Return (X, Y) of the center of cell containing provided text 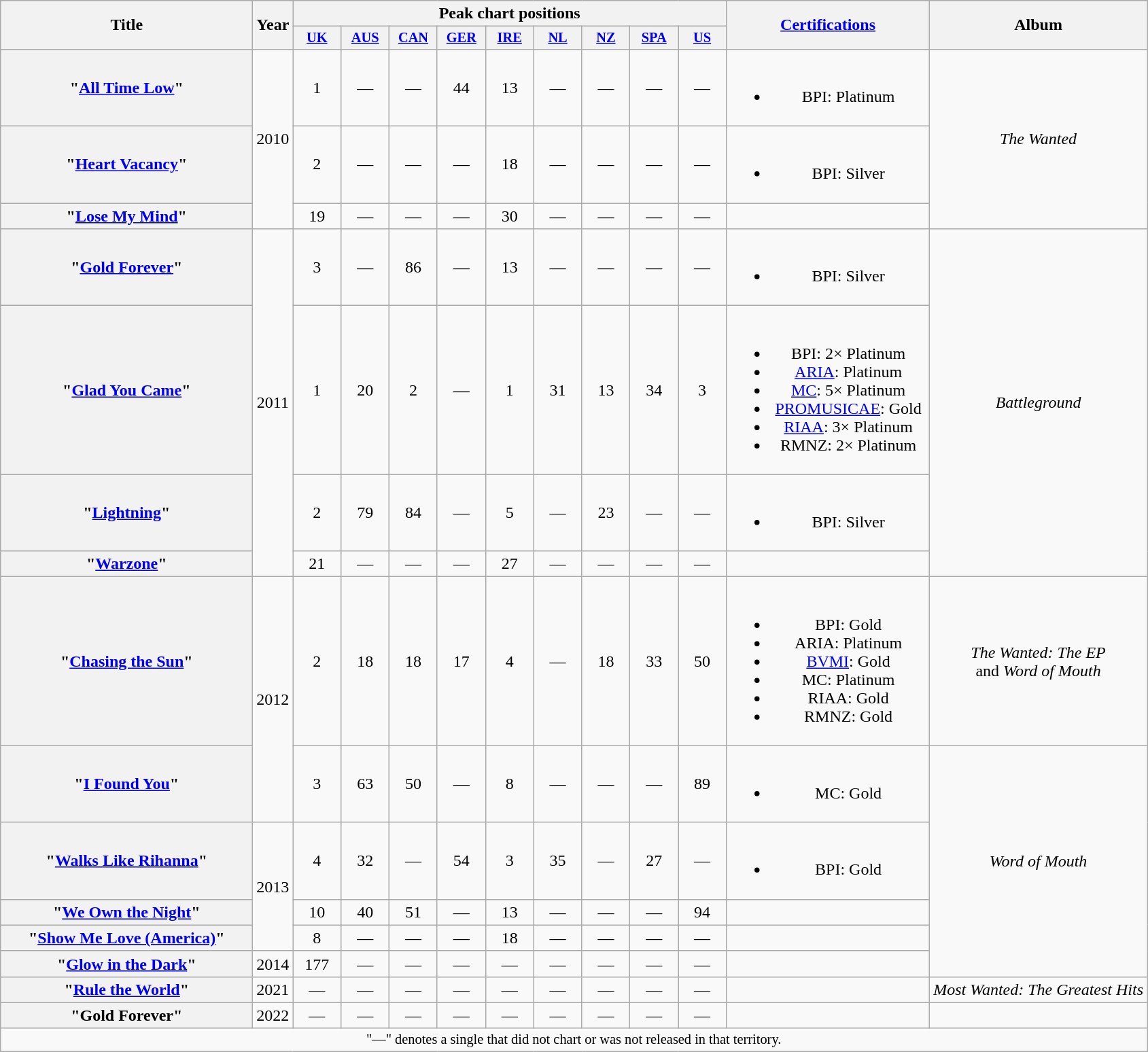
"Rule the World" (126, 989)
31 (557, 390)
"Warzone" (126, 564)
79 (366, 512)
"I Found You" (126, 784)
2014 (273, 964)
2021 (273, 989)
Peak chart positions (510, 14)
"Heart Vacancy" (126, 164)
The Wanted: The EPand Word of Mouth (1039, 661)
The Wanted (1039, 139)
21 (317, 564)
Word of Mouth (1039, 861)
Battleground (1039, 403)
5 (510, 512)
Year (273, 25)
NL (557, 38)
33 (654, 661)
CAN (413, 38)
"Chasing the Sun" (126, 661)
35 (557, 860)
BPI: Platinum (828, 87)
94 (703, 912)
NZ (606, 38)
"Show Me Love (America)" (126, 938)
US (703, 38)
17 (461, 661)
"We Own the Night" (126, 912)
BPI: GoldARIA: PlatinumBVMI: GoldMC: PlatinumRIAA: GoldRMNZ: Gold (828, 661)
2013 (273, 886)
86 (413, 268)
IRE (510, 38)
Certifications (828, 25)
BPI: Gold (828, 860)
30 (510, 216)
10 (317, 912)
23 (606, 512)
SPA (654, 38)
Title (126, 25)
Album (1039, 25)
2010 (273, 139)
MC: Gold (828, 784)
44 (461, 87)
2011 (273, 403)
"—" denotes a single that did not chart or was not released in that territory. (574, 1040)
84 (413, 512)
63 (366, 784)
"Lightning" (126, 512)
54 (461, 860)
32 (366, 860)
34 (654, 390)
Most Wanted: The Greatest Hits (1039, 989)
BPI: 2× PlatinumARIA: PlatinumMC: 5× PlatinumPROMUSICAE: GoldRIAA: 3× PlatinumRMNZ: 2× Platinum (828, 390)
"Walks Like Rihanna" (126, 860)
"Glow in the Dark" (126, 964)
51 (413, 912)
177 (317, 964)
2022 (273, 1015)
"Glad You Came" (126, 390)
"All Time Low" (126, 87)
UK (317, 38)
19 (317, 216)
AUS (366, 38)
40 (366, 912)
89 (703, 784)
20 (366, 390)
GER (461, 38)
"Lose My Mind" (126, 216)
2012 (273, 700)
